Find where the given text appears and provide that cell's center as [X, Y] coordinate. 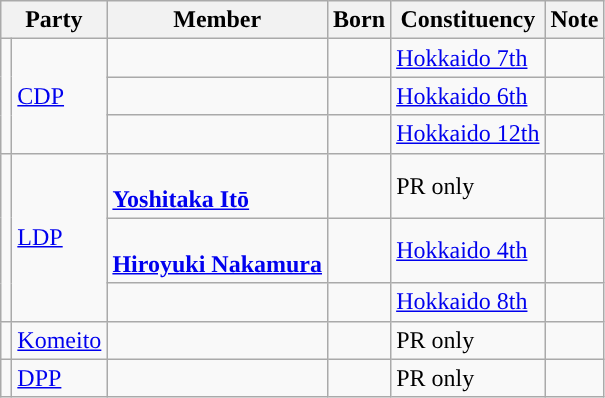
Hokkaido 4th [468, 250]
CDP [60, 96]
LDP [60, 237]
DPP [60, 378]
Constituency [468, 20]
Note [574, 20]
Hokkaido 7th [468, 58]
Yoshitaka Itō [218, 186]
Party [54, 20]
Hiroyuki Nakamura [218, 250]
Komeito [60, 340]
Hokkaido 6th [468, 96]
Born [360, 20]
Member [218, 20]
Hokkaido 12th [468, 134]
Hokkaido 8th [468, 302]
